Output the (X, Y) coordinate of the center of the cell containing the given text.  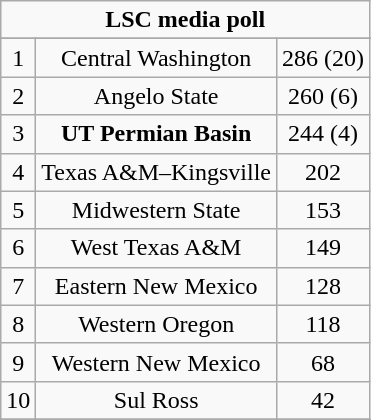
3 (18, 134)
42 (324, 400)
260 (6) (324, 96)
Eastern New Mexico (156, 286)
286 (20) (324, 58)
Angelo State (156, 96)
153 (324, 210)
6 (18, 248)
8 (18, 324)
5 (18, 210)
244 (4) (324, 134)
Sul Ross (156, 400)
68 (324, 362)
Western New Mexico (156, 362)
128 (324, 286)
West Texas A&M (156, 248)
Central Washington (156, 58)
202 (324, 172)
1 (18, 58)
LSC media poll (186, 20)
9 (18, 362)
4 (18, 172)
Western Oregon (156, 324)
10 (18, 400)
7 (18, 286)
2 (18, 96)
118 (324, 324)
UT Permian Basin (156, 134)
Midwestern State (156, 210)
Texas A&M–Kingsville (156, 172)
149 (324, 248)
